Determine the [x, y] coordinate at the center of the cell enclosing the given text.  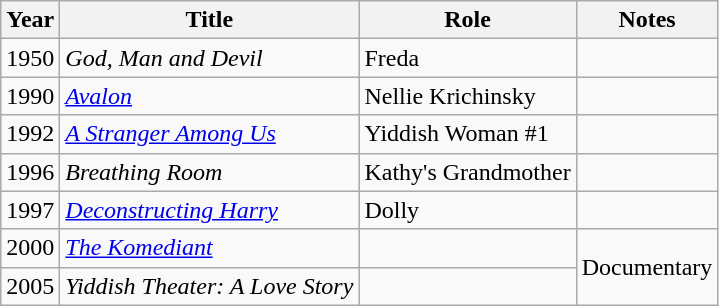
1992 [30, 134]
1950 [30, 58]
Deconstructing Harry [210, 210]
Notes [647, 20]
1996 [30, 172]
Nellie Krichinsky [468, 96]
1990 [30, 96]
Freda [468, 58]
Yiddish Woman #1 [468, 134]
The Komediant [210, 248]
1997 [30, 210]
God, Man and Devil [210, 58]
Title [210, 20]
Year [30, 20]
Avalon [210, 96]
A Stranger Among Us [210, 134]
Role [468, 20]
Documentary [647, 267]
Dolly [468, 210]
Yiddish Theater: A Love Story [210, 286]
Breathing Room [210, 172]
2000 [30, 248]
Kathy's Grandmother [468, 172]
2005 [30, 286]
